Identify which cell holds the provided text, then report its (x, y) central coordinate. 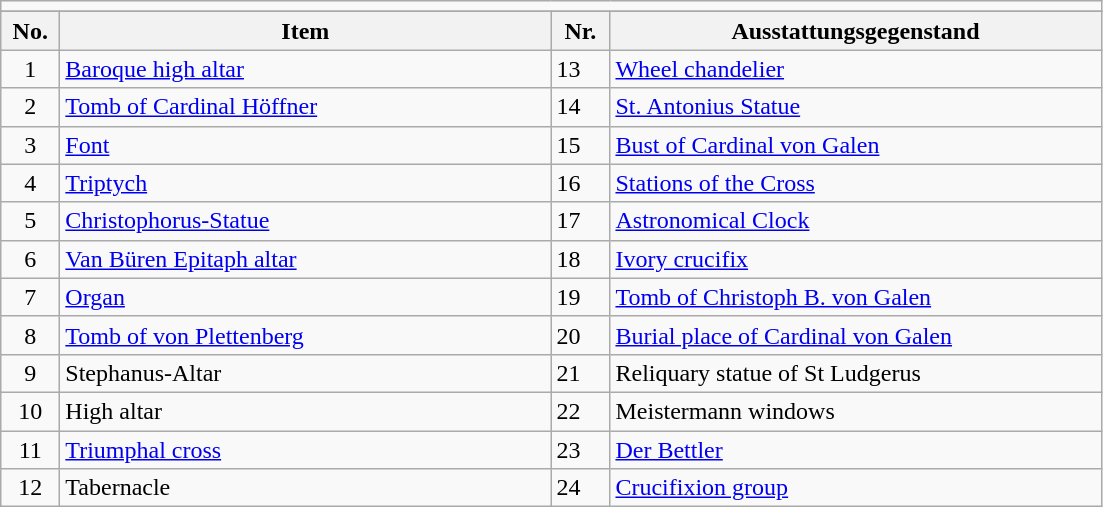
Triumphal cross (306, 449)
7 (30, 297)
6 (30, 259)
Tomb of Christoph B. von Galen (856, 297)
Stephanus-Altar (306, 373)
20 (580, 335)
Tomb of Cardinal Höffner (306, 107)
9 (30, 373)
Der Bettler (856, 449)
17 (580, 221)
Tabernacle (306, 488)
8 (30, 335)
12 (30, 488)
10 (30, 411)
4 (30, 183)
Stations of the Cross (856, 183)
2 (30, 107)
Van Büren Epitaph altar (306, 259)
Burial place of Cardinal von Galen (856, 335)
Christophorus-Statue (306, 221)
Ausstattungsgegenstand (856, 31)
Wheel chandelier (856, 69)
Astronomical Clock (856, 221)
21 (580, 373)
Crucifixion group (856, 488)
Organ (306, 297)
14 (580, 107)
Item (306, 31)
Bust of Cardinal von Galen (856, 145)
Font (306, 145)
3 (30, 145)
19 (580, 297)
24 (580, 488)
Meistermann windows (856, 411)
Ivory crucifix (856, 259)
23 (580, 449)
18 (580, 259)
5 (30, 221)
No. (30, 31)
St. Antonius Statue (856, 107)
16 (580, 183)
Reliquary statue of St Ludgerus (856, 373)
Baroque high altar (306, 69)
Tomb of von Plettenberg (306, 335)
1 (30, 69)
22 (580, 411)
15 (580, 145)
11 (30, 449)
Nr. (580, 31)
High altar (306, 411)
13 (580, 69)
Triptych (306, 183)
